Determine the (X, Y) coordinate at the center of the cell enclosing the given text.  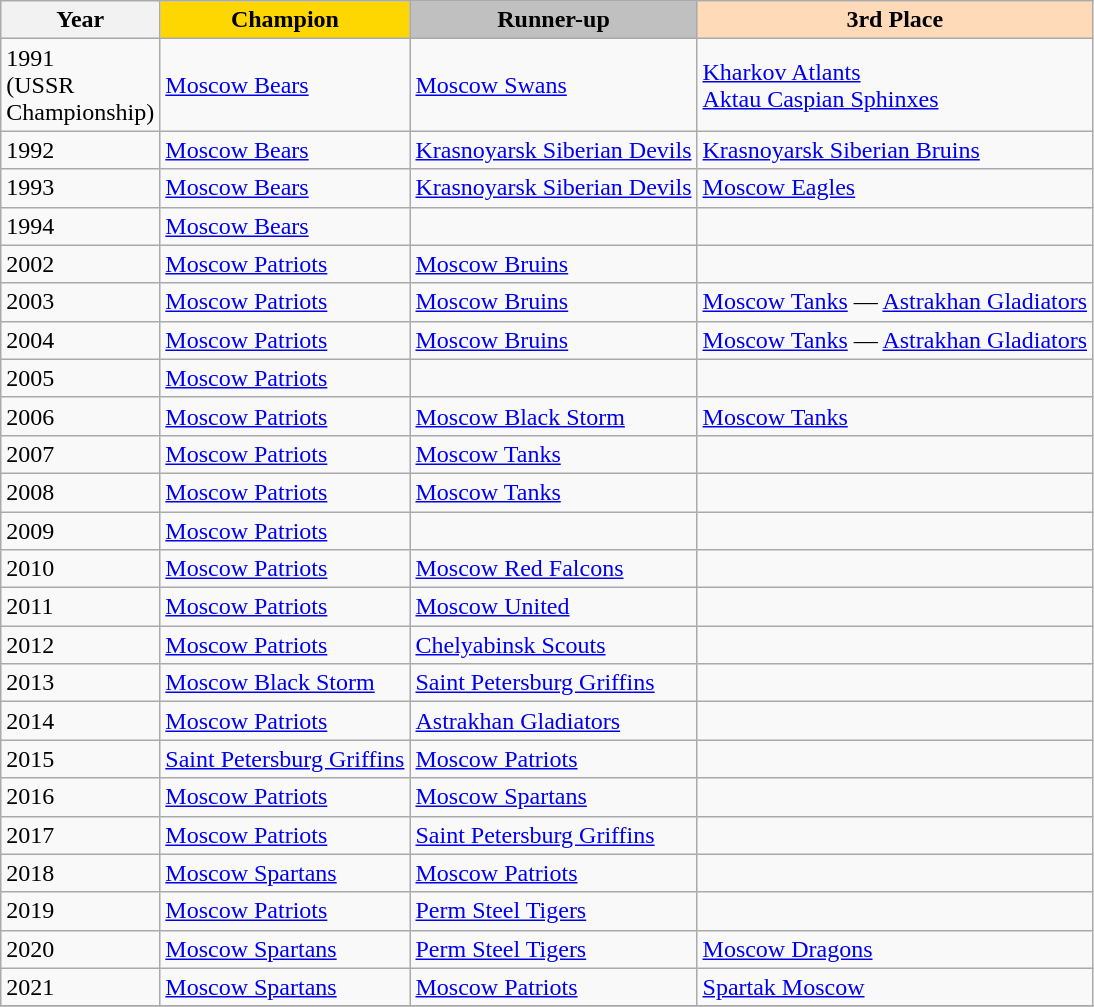
2012 (80, 645)
Champion (285, 20)
2008 (80, 492)
Moscow United (554, 607)
2019 (80, 911)
2009 (80, 531)
2005 (80, 378)
Krasnoyarsk Siberian Bruins (895, 150)
3rd Place (895, 20)
Astrakhan Gladiators (554, 721)
Chelyabinsk Scouts (554, 645)
2007 (80, 454)
2010 (80, 569)
Moscow Eagles (895, 188)
2011 (80, 607)
Moscow Swans (554, 85)
1991 (USSR Championship) (80, 85)
2020 (80, 949)
2015 (80, 759)
2002 (80, 264)
Spartak Moscow (895, 987)
2003 (80, 302)
2004 (80, 340)
Moscow Red Falcons (554, 569)
1992 (80, 150)
1994 (80, 226)
2014 (80, 721)
2016 (80, 797)
Year (80, 20)
2018 (80, 873)
Runner-up (554, 20)
1993 (80, 188)
Kharkov Atlants Aktau Caspian Sphinxes (895, 85)
2021 (80, 987)
2006 (80, 416)
2013 (80, 683)
Moscow Dragons (895, 949)
2017 (80, 835)
